Return the [X, Y] coordinate for the center point of the cell that contains the specified text.  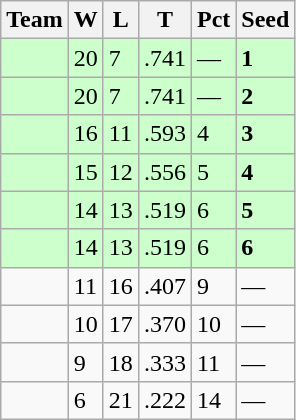
1 [266, 58]
.222 [164, 400]
3 [266, 134]
T [164, 20]
Seed [266, 20]
.556 [164, 172]
.407 [164, 286]
21 [120, 400]
2 [266, 96]
15 [86, 172]
12 [120, 172]
.333 [164, 362]
Team [35, 20]
L [120, 20]
.593 [164, 134]
Pct [213, 20]
W [86, 20]
17 [120, 324]
.370 [164, 324]
18 [120, 362]
